For the text-containing cell, return its midpoint in (X, Y) coordinate format. 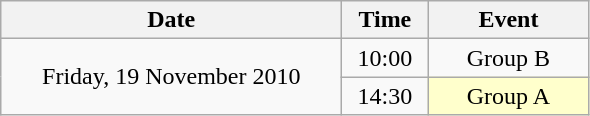
Date (172, 20)
Group B (508, 58)
10:00 (385, 58)
Event (508, 20)
Time (385, 20)
14:30 (385, 96)
Friday, 19 November 2010 (172, 77)
Group A (508, 96)
